Search for the cell housing the specified text and yield its (X, Y) center coordinate. 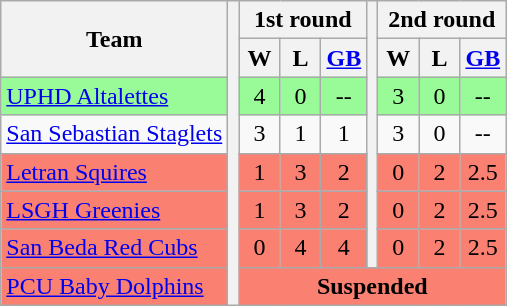
Suspended (372, 286)
San Beda Red Cubs (114, 248)
LSGH Greenies (114, 210)
San Sebastian Staglets (114, 134)
Team (114, 39)
PCU Baby Dolphins (114, 286)
2nd round (442, 20)
1st round (303, 20)
UPHD Altalettes (114, 96)
Letran Squires (114, 172)
